Search for the cell housing the specified text and yield its (x, y) center coordinate. 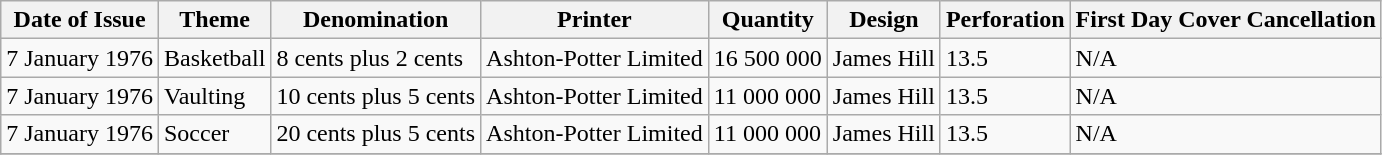
20 cents plus 5 cents (376, 134)
Date of Issue (80, 20)
Theme (214, 20)
Design (884, 20)
Denomination (376, 20)
Soccer (214, 134)
8 cents plus 2 cents (376, 58)
Vaulting (214, 96)
16 500 000 (768, 58)
Quantity (768, 20)
10 cents plus 5 cents (376, 96)
Basketball (214, 58)
Perforation (1005, 20)
Printer (595, 20)
First Day Cover Cancellation (1226, 20)
